Pinpoint the cell where the given text exists, returning its [x, y] midpoint coordinate. 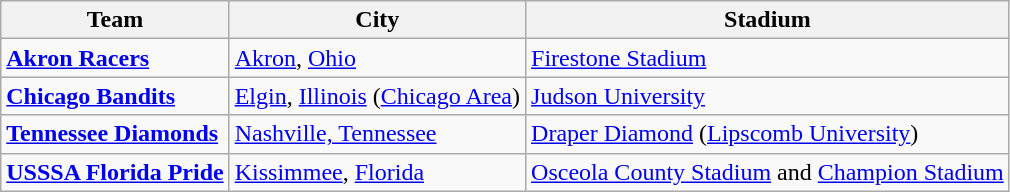
USSSA Florida Pride [115, 172]
Firestone Stadium [768, 58]
Osceola County Stadium and Champion Stadium [768, 172]
Akron Racers [115, 58]
Elgin, Illinois (Chicago Area) [377, 96]
Judson University [768, 96]
Kissimmee, Florida [377, 172]
Nashville, Tennessee [377, 134]
Tennessee Diamonds [115, 134]
Team [115, 20]
Draper Diamond (Lipscomb University) [768, 134]
City [377, 20]
Chicago Bandits [115, 96]
Stadium [768, 20]
Akron, Ohio [377, 58]
